Scan for the cell matching the given text and deliver its [x, y] coordinate at center. 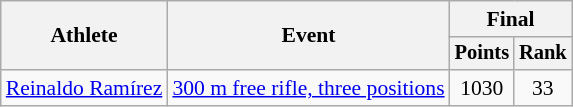
Final [511, 19]
1030 [482, 88]
Athlete [84, 36]
33 [543, 88]
300 m free rifle, three positions [308, 88]
Reinaldo Ramírez [84, 88]
Event [308, 36]
Rank [543, 54]
Points [482, 54]
